From the cell containing the given text, extract its center point as (X, Y) coordinate. 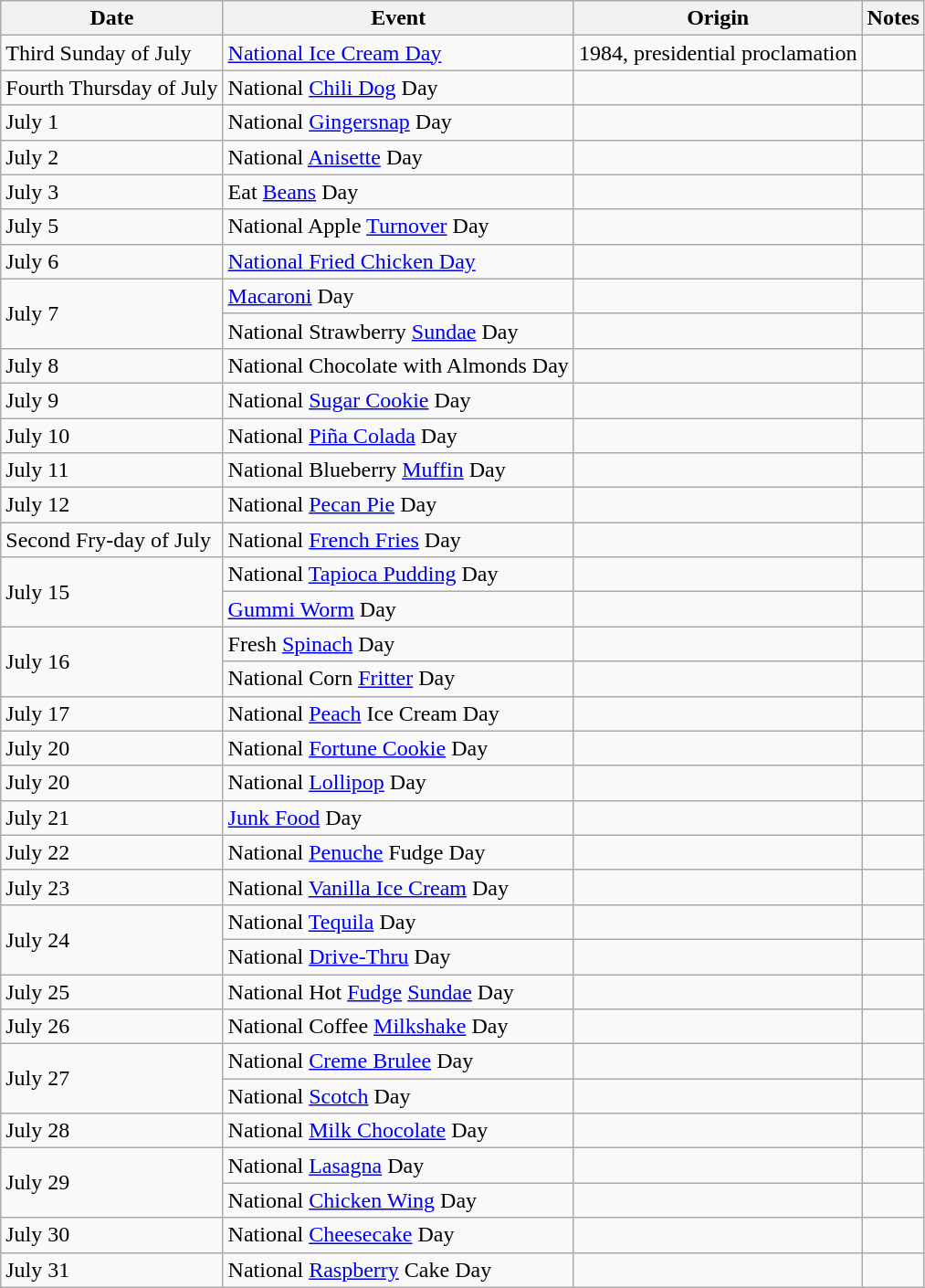
July 22 (111, 852)
National Coffee Milkshake Day (398, 1027)
July 10 (111, 436)
July 23 (111, 887)
National Scotch Day (398, 1096)
Third Sunday of July (111, 53)
National Blueberry Muffin Day (398, 470)
National Chocolate with Almonds Day (398, 365)
National French Fries Day (398, 540)
July 30 (111, 1235)
National Tequila Day (398, 922)
National Creme Brulee Day (398, 1061)
Fresh Spinach Day (398, 644)
National Sugar Cookie Day (398, 400)
National Hot Fudge Sundae Day (398, 991)
1984, presidential proclamation (718, 53)
July 7 (111, 313)
July 3 (111, 192)
July 21 (111, 818)
July 31 (111, 1270)
July 6 (111, 261)
Second Fry-day of July (111, 540)
National Corn Fritter Day (398, 679)
July 11 (111, 470)
National Penuche Fudge Day (398, 852)
National Vanilla Ice Cream Day (398, 887)
National Chili Dog Day (398, 88)
National Drive-Thru Day (398, 956)
Fourth Thursday of July (111, 88)
July 5 (111, 227)
National Raspberry Cake Day (398, 1270)
National Tapioca Pudding Day (398, 575)
July 27 (111, 1079)
July 26 (111, 1027)
National Anisette Day (398, 157)
July 2 (111, 157)
July 28 (111, 1131)
National Pecan Pie Day (398, 505)
Macaroni Day (398, 296)
National Fried Chicken Day (398, 261)
July 9 (111, 400)
July 29 (111, 1183)
National Piña Colada Day (398, 436)
National Strawberry Sundae Day (398, 331)
National Fortune Cookie Day (398, 748)
July 12 (111, 505)
National Milk Chocolate Day (398, 1131)
Eat Beans Day (398, 192)
July 15 (111, 592)
National Ice Cream Day (398, 53)
National Cheesecake Day (398, 1235)
July 8 (111, 365)
National Lasagna Day (398, 1166)
July 1 (111, 122)
National Chicken Wing Day (398, 1200)
Date (111, 18)
National Peach Ice Cream Day (398, 713)
July 24 (111, 939)
July 25 (111, 991)
Junk Food Day (398, 818)
July 17 (111, 713)
July 16 (111, 661)
National Lollipop Day (398, 783)
Event (398, 18)
Gummi Worm Day (398, 609)
National Gingersnap Day (398, 122)
National Apple Turnover Day (398, 227)
Origin (718, 18)
Notes (893, 18)
